Search for the cell housing the specified text and yield its [x, y] center coordinate. 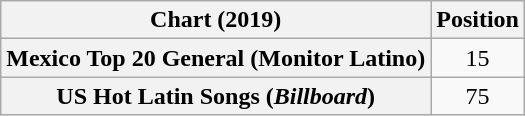
US Hot Latin Songs (Billboard) [216, 96]
Chart (2019) [216, 20]
Mexico Top 20 General (Monitor Latino) [216, 58]
15 [478, 58]
75 [478, 96]
Position [478, 20]
